For the text-containing cell, return its midpoint in [X, Y] coordinate format. 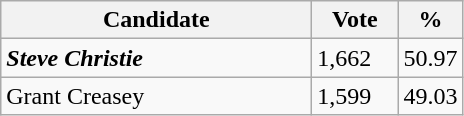
50.97 [430, 58]
Steve Christie [156, 58]
1,662 [355, 58]
Candidate [156, 20]
Vote [355, 20]
Grant Creasey [156, 96]
49.03 [430, 96]
% [430, 20]
1,599 [355, 96]
